Search for the cell housing the specified text and yield its (x, y) center coordinate. 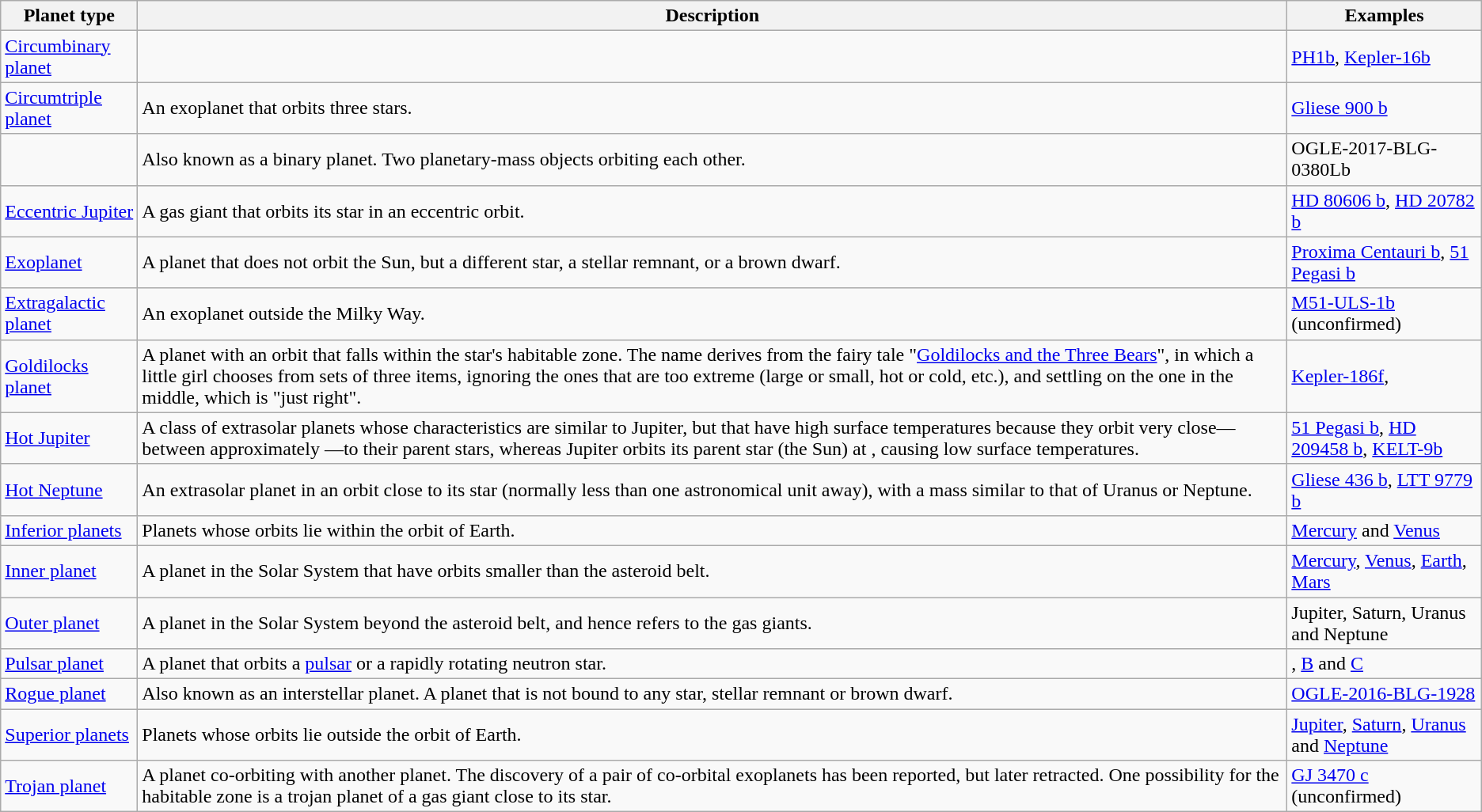
Examples (1384, 16)
Hot Neptune (70, 489)
Mercury and Venus (1384, 530)
M51-ULS-1b (unconfirmed) (1384, 313)
Also known as an interstellar planet. A planet that is not bound to any star, stellar remnant or brown dwarf. (712, 694)
A planet in the Solar System that have orbits smaller than the asteroid belt. (712, 571)
Circumbinary planet (70, 57)
Also known as a binary planet. Two planetary-mass objects orbiting each other. (712, 160)
Goldilocks planet (70, 376)
Gliese 900 b (1384, 108)
PH1b, Kepler-16b (1384, 57)
HD 80606 b, HD 20782 b (1384, 211)
Rogue planet (70, 694)
Trojan planet (70, 787)
GJ 3470 c (unconfirmed) (1384, 787)
Kepler-186f, (1384, 376)
Description (712, 16)
A planet that orbits a pulsar or a rapidly rotating neutron star. (712, 664)
, B and C (1384, 664)
Gliese 436 b, LTT 9779 b (1384, 489)
Planets whose orbits lie outside the orbit of Earth. (712, 734)
An extrasolar planet in an orbit close to its star (normally less than one astronomical unit away), with a mass similar to that of Uranus or Neptune. (712, 489)
Extragalactic planet (70, 313)
Outer planet (70, 622)
A planet in the Solar System beyond the asteroid belt, and hence refers to the gas giants. (712, 622)
Planet type (70, 16)
Hot Jupiter (70, 438)
Pulsar planet (70, 664)
Inner planet (70, 571)
Mercury, Venus, Earth, Mars (1384, 571)
An exoplanet that orbits three stars. (712, 108)
A gas giant that orbits its star in an eccentric orbit. (712, 211)
Eccentric Jupiter (70, 211)
Proxima Centauri b, 51 Pegasi b (1384, 263)
OGLE-2016-BLG-1928 (1384, 694)
An exoplanet outside the Milky Way. (712, 313)
Inferior planets (70, 530)
Planets whose orbits lie within the orbit of Earth. (712, 530)
Superior planets (70, 734)
OGLE-2017-BLG-0380Lb (1384, 160)
51 Pegasi b, HD 209458 b, KELT-9b (1384, 438)
A planet that does not orbit the Sun, but a different star, a stellar remnant, or a brown dwarf. (712, 263)
Exoplanet (70, 263)
Circumtriple planet (70, 108)
